For the text-containing cell, return its midpoint in [X, Y] coordinate format. 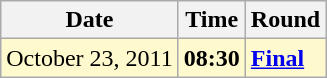
Date [90, 20]
Final [285, 58]
Round [285, 20]
08:30 [212, 58]
Time [212, 20]
October 23, 2011 [90, 58]
